Locate the cell with the specified text and output its (x, y) center coordinate. 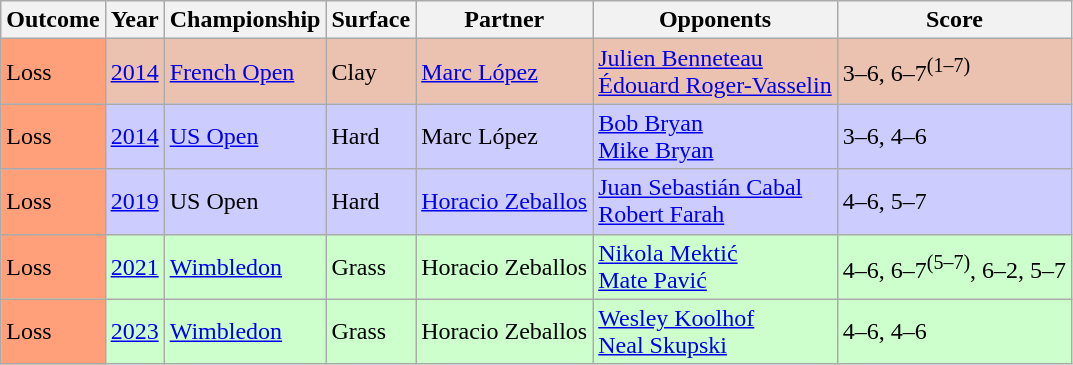
Outcome (53, 20)
Partner (504, 20)
Juan Sebastián Cabal Robert Farah (716, 202)
Julien Benneteau Édouard Roger-Vasselin (716, 72)
3–6, 6–7(1–7) (954, 72)
Opponents (716, 20)
Championship (245, 20)
4–6, 6–7(5–7), 6–2, 5–7 (954, 266)
Year (134, 20)
Bob Bryan Mike Bryan (716, 136)
3–6, 4–6 (954, 136)
Score (954, 20)
2019 (134, 202)
2021 (134, 266)
Clay (371, 72)
2023 (134, 332)
Wesley Koolhof Neal Skupski (716, 332)
4–6, 4–6 (954, 332)
4–6, 5–7 (954, 202)
French Open (245, 72)
Surface (371, 20)
Nikola Mektić Mate Pavić (716, 266)
